For the text-containing cell, return its midpoint in [X, Y] coordinate format. 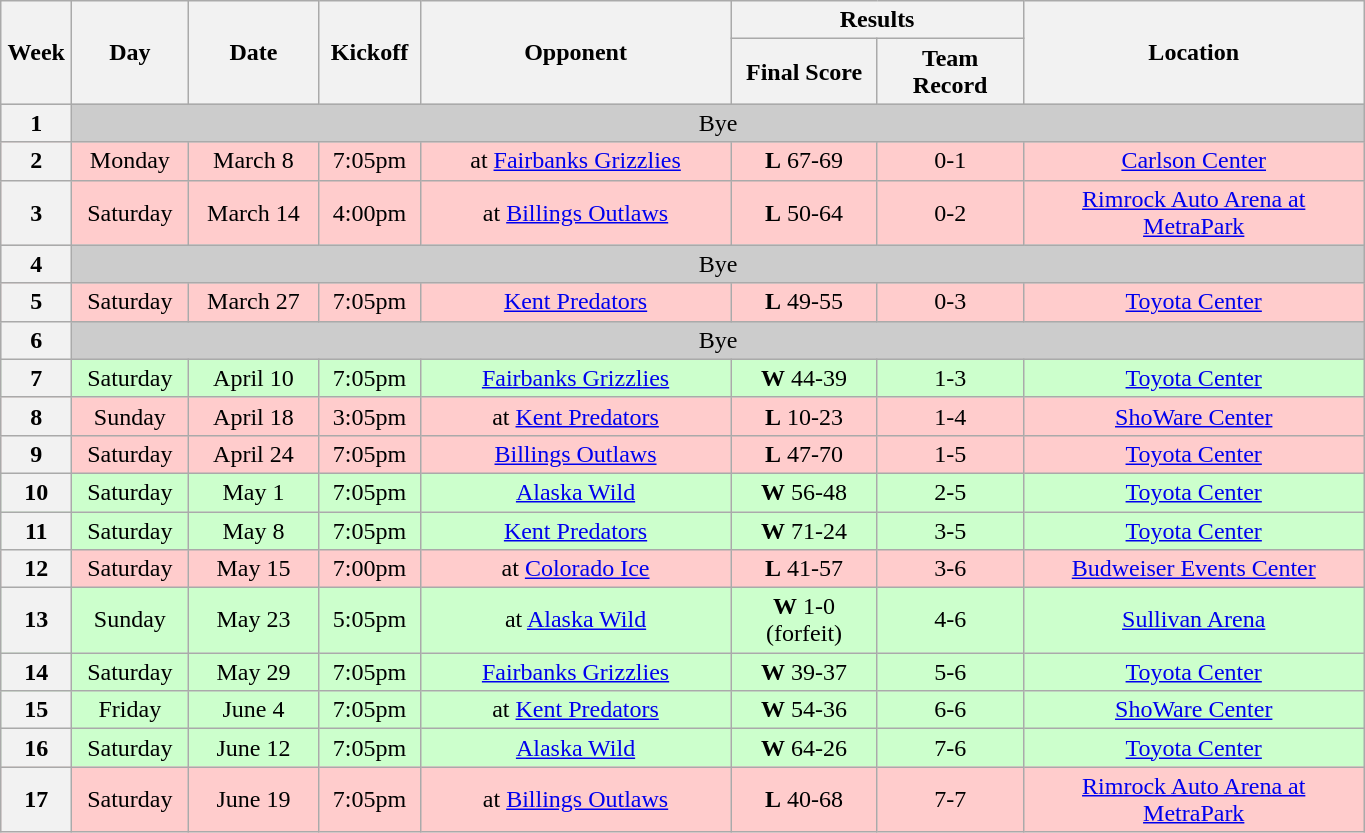
May 29 [254, 672]
2-5 [950, 492]
10 [36, 492]
3 [36, 212]
April 10 [254, 378]
L 50-64 [804, 212]
Kickoff [370, 52]
March 27 [254, 302]
1-4 [950, 416]
June 4 [254, 710]
17 [36, 800]
May 23 [254, 620]
5 [36, 302]
May 8 [254, 531]
15 [36, 710]
14 [36, 672]
9 [36, 454]
at Alaska Wild [576, 620]
7-6 [950, 748]
1-3 [950, 378]
3-6 [950, 569]
Week [36, 52]
4-6 [950, 620]
W 64-26 [804, 748]
April 18 [254, 416]
Monday [130, 161]
W 54-36 [804, 710]
W 56-48 [804, 492]
L 49-55 [804, 302]
13 [36, 620]
2 [36, 161]
1-5 [950, 454]
3:05pm [370, 416]
W 44-39 [804, 378]
L 41-57 [804, 569]
June 19 [254, 800]
Friday [130, 710]
L 40-68 [804, 800]
16 [36, 748]
March 8 [254, 161]
Carlson Center [1194, 161]
5-6 [950, 672]
June 12 [254, 748]
L 10-23 [804, 416]
March 14 [254, 212]
Budweiser Events Center [1194, 569]
0-1 [950, 161]
May 1 [254, 492]
L 67-69 [804, 161]
Opponent [576, 52]
6 [36, 340]
6-6 [950, 710]
11 [36, 531]
W 1-0 (forfeit) [804, 620]
W 39-37 [804, 672]
May 15 [254, 569]
Results [877, 20]
7-7 [950, 800]
5:05pm [370, 620]
Date [254, 52]
W 71-24 [804, 531]
Team Record [950, 72]
Sullivan Arena [1194, 620]
at Fairbanks Grizzlies [576, 161]
4 [36, 264]
12 [36, 569]
at Colorado Ice [576, 569]
Day [130, 52]
8 [36, 416]
April 24 [254, 454]
1 [36, 123]
3-5 [950, 531]
7 [36, 378]
4:00pm [370, 212]
L 47-70 [804, 454]
0-3 [950, 302]
Location [1194, 52]
Billings Outlaws [576, 454]
7:00pm [370, 569]
0-2 [950, 212]
Final Score [804, 72]
